Pinpoint the cell where the given text exists, returning its (X, Y) midpoint coordinate. 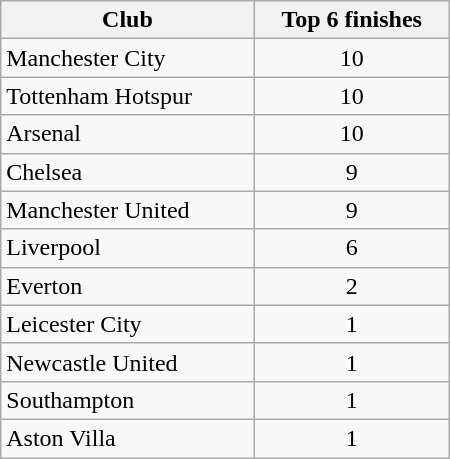
Manchester City (128, 58)
Arsenal (128, 134)
Leicester City (128, 324)
Tottenham Hotspur (128, 96)
Liverpool (128, 248)
Top 6 finishes (352, 20)
Newcastle United (128, 362)
Aston Villa (128, 438)
Club (128, 20)
Manchester United (128, 210)
Chelsea (128, 172)
Everton (128, 286)
Southampton (128, 400)
2 (352, 286)
6 (352, 248)
